Extract the [X, Y] coordinate from the center of the cell holding the provided text.  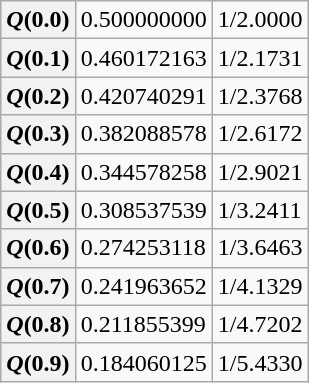
0.241963652 [144, 286]
0.500000000 [144, 20]
0.460172163 [144, 58]
Q(0.4) [38, 172]
Q(0.0) [38, 20]
1/4.1329 [260, 286]
0.308537539 [144, 210]
0.211855399 [144, 324]
0.184060125 [144, 362]
Q(0.7) [38, 286]
1/5.4330 [260, 362]
1/3.2411 [260, 210]
1/2.9021 [260, 172]
Q(0.9) [38, 362]
1/2.0000 [260, 20]
1/4.7202 [260, 324]
Q(0.2) [38, 96]
0.274253118 [144, 248]
1/2.6172 [260, 134]
1/3.6463 [260, 248]
Q(0.1) [38, 58]
0.382088578 [144, 134]
1/2.3768 [260, 96]
Q(0.3) [38, 134]
Q(0.5) [38, 210]
0.344578258 [144, 172]
Q(0.8) [38, 324]
0.420740291 [144, 96]
1/2.1731 [260, 58]
Q(0.6) [38, 248]
